Extract the [x, y] coordinate from the center of the cell holding the provided text.  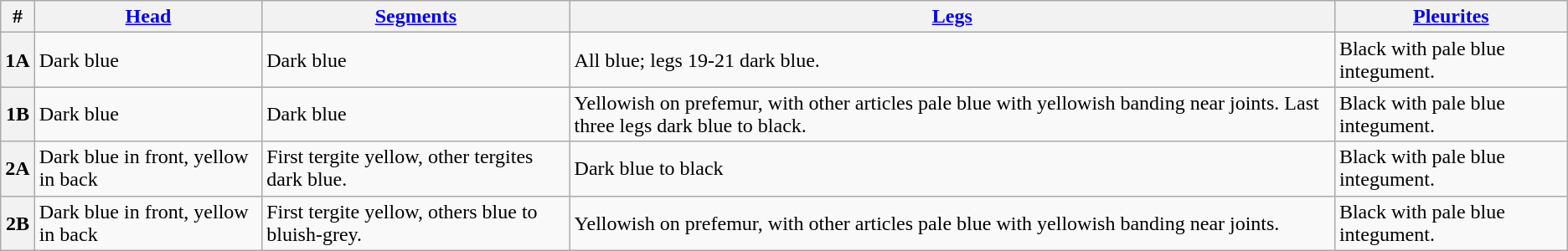
Segments [415, 17]
1A [18, 60]
First tergite yellow, other tergites dark blue. [415, 169]
Head [148, 17]
Legs [952, 17]
2A [18, 169]
1B [18, 114]
First tergite yellow, others blue to bluish-grey. [415, 223]
Dark blue to black [952, 169]
Yellowish on prefemur, with other articles pale blue with yellowish banding near joints. Last three legs dark blue to black. [952, 114]
Yellowish on prefemur, with other articles pale blue with yellowish banding near joints. [952, 223]
# [18, 17]
Pleurites [1451, 17]
2B [18, 223]
All blue; legs 19-21 dark blue. [952, 60]
